Output the (x, y) coordinate of the center of the cell containing the given text.  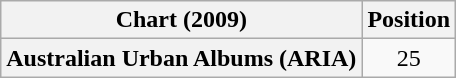
Chart (2009) (182, 20)
Position (409, 20)
25 (409, 58)
Australian Urban Albums (ARIA) (182, 58)
